Detect which cell encompasses the target text, then output its [x, y] center coordinate. 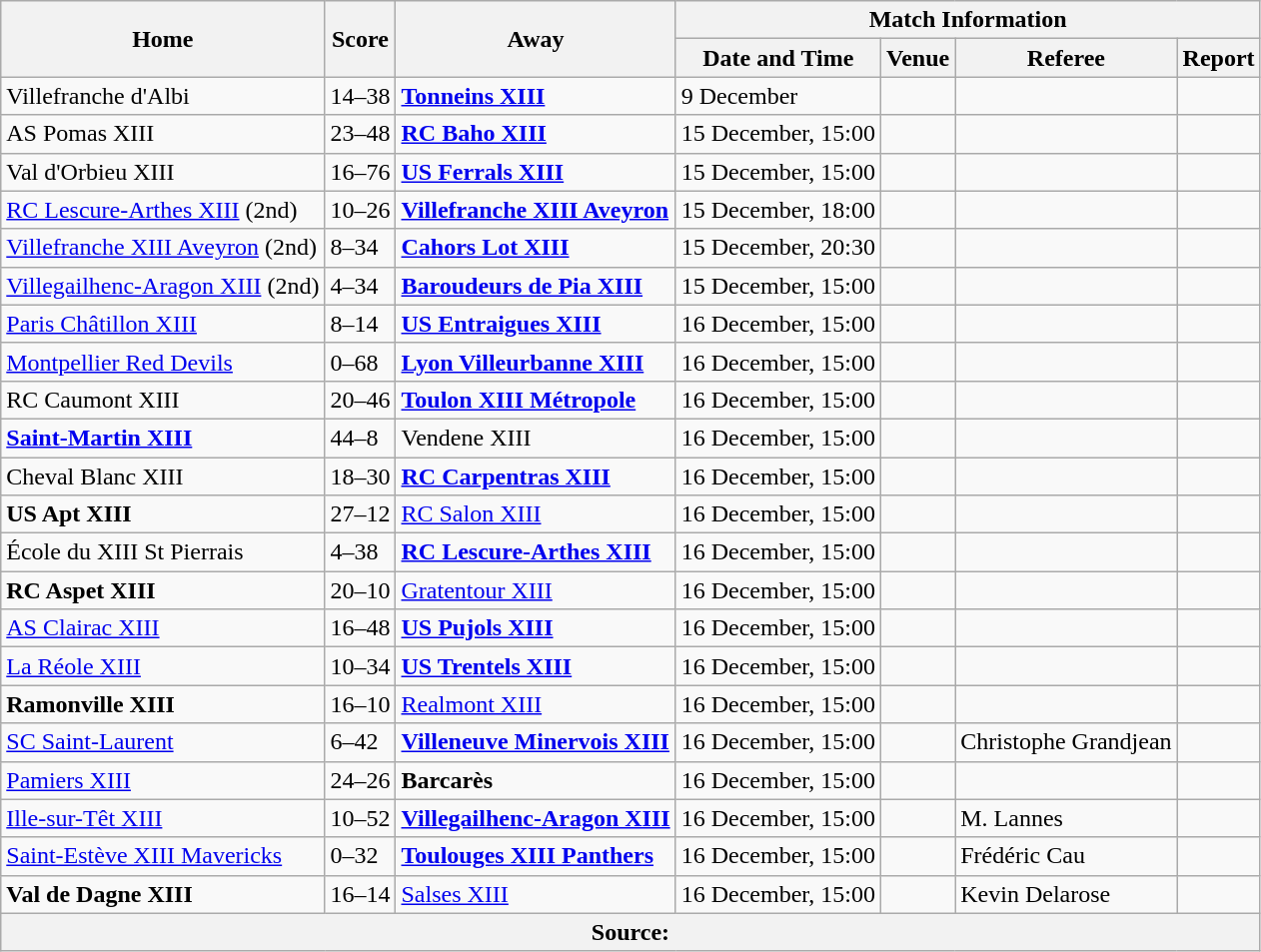
20–46 [360, 400]
Saint-Martin XIII [163, 438]
RC Carpentras XIII [536, 476]
18–30 [360, 476]
Paris Châtillon XIII [163, 324]
44–8 [360, 438]
US Pujols XIII [536, 628]
Toulon XIII Métropole [536, 400]
0–32 [360, 856]
Cahors Lot XIII [536, 248]
M. Lannes [1066, 818]
Villegailhenc-Aragon XIII (2nd) [163, 286]
Salses XIII [536, 894]
15 December, 18:00 [777, 210]
US Entraigues XIII [536, 324]
16–48 [360, 628]
Villefranche XIII Aveyron (2nd) [163, 248]
Barcarès [536, 780]
Toulouges XIII Panthers [536, 856]
US Ferrals XIII [536, 172]
La Réole XIII [163, 666]
Lyon Villeurbanne XIII [536, 362]
Villefranche d'Albi [163, 96]
Home [163, 39]
23–48 [360, 134]
6–42 [360, 742]
SC Saint-Laurent [163, 742]
15 December, 20:30 [777, 248]
RC Baho XIII [536, 134]
16–76 [360, 172]
Score [360, 39]
Montpellier Red Devils [163, 362]
27–12 [360, 514]
Source: [630, 932]
8–34 [360, 248]
US Trentels XIII [536, 666]
Frédéric Cau [1066, 856]
14–38 [360, 96]
Report [1219, 58]
8–14 [360, 324]
Villegailhenc-Aragon XIII [536, 818]
Cheval Blanc XIII [163, 476]
RC Aspet XIII [163, 590]
Ille-sur-Têt XIII [163, 818]
AS Pomas XIII [163, 134]
4–38 [360, 552]
École du XIII St Pierrais [163, 552]
Away [536, 39]
Realmont XIII [536, 704]
Venue [918, 58]
US Apt XIII [163, 514]
Ramonville XIII [163, 704]
RC Salon XIII [536, 514]
10–52 [360, 818]
Vendene XIII [536, 438]
Pamiers XIII [163, 780]
Val d'Orbieu XIII [163, 172]
0–68 [360, 362]
Christophe Grandjean [1066, 742]
Tonneins XIII [536, 96]
Kevin Delarose [1066, 894]
RC Lescure-Arthes XIII (2nd) [163, 210]
Match Information [967, 20]
Date and Time [777, 58]
10–26 [360, 210]
Saint-Estève XIII Mavericks [163, 856]
AS Clairac XIII [163, 628]
Referee [1066, 58]
RC Caumont XIII [163, 400]
4–34 [360, 286]
RC Lescure-Arthes XIII [536, 552]
Gratentour XIII [536, 590]
Val de Dagne XIII [163, 894]
9 December [777, 96]
20–10 [360, 590]
Villefranche XIII Aveyron [536, 210]
16–10 [360, 704]
10–34 [360, 666]
Baroudeurs de Pia XIII [536, 286]
Villeneuve Minervois XIII [536, 742]
24–26 [360, 780]
16–14 [360, 894]
